Determine the (X, Y) coordinate at the center of the cell enclosing the given text.  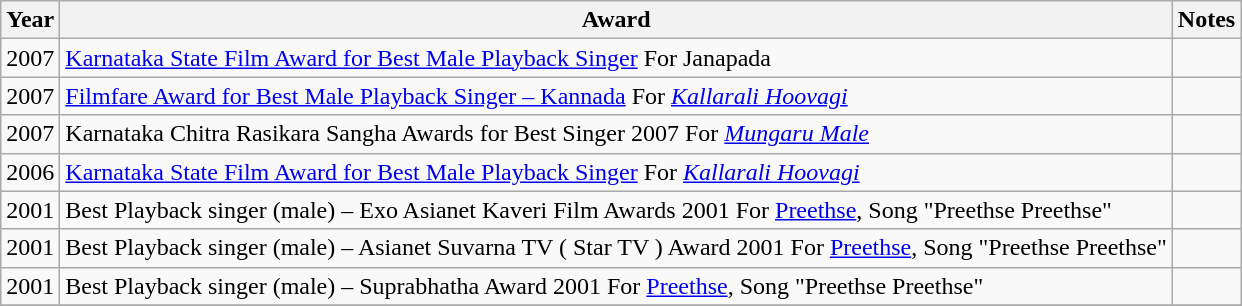
Year (30, 20)
Karnataka State Film Award for Best Male Playback Singer For Kallarali Hoovagi (616, 172)
2006 (30, 172)
Notes (1206, 20)
Best Playback singer (male) – Suprabhatha Award 2001 For Preethse, Song "Preethse Preethse" (616, 286)
Award (616, 20)
Filmfare Award for Best Male Playback Singer – Kannada For Kallarali Hoovagi (616, 96)
Karnataka Chitra Rasikara Sangha Awards for Best Singer 2007 For Mungaru Male (616, 134)
Best Playback singer (male) – Asianet Suvarna TV ( Star TV ) Award 2001 For Preethse, Song "Preethse Preethse" (616, 248)
Best Playback singer (male) – Exo Asianet Kaveri Film Awards 2001 For Preethse, Song "Preethse Preethse" (616, 210)
Karnataka State Film Award for Best Male Playback Singer For Janapada (616, 58)
